For the text-containing cell, return its midpoint in [X, Y] coordinate format. 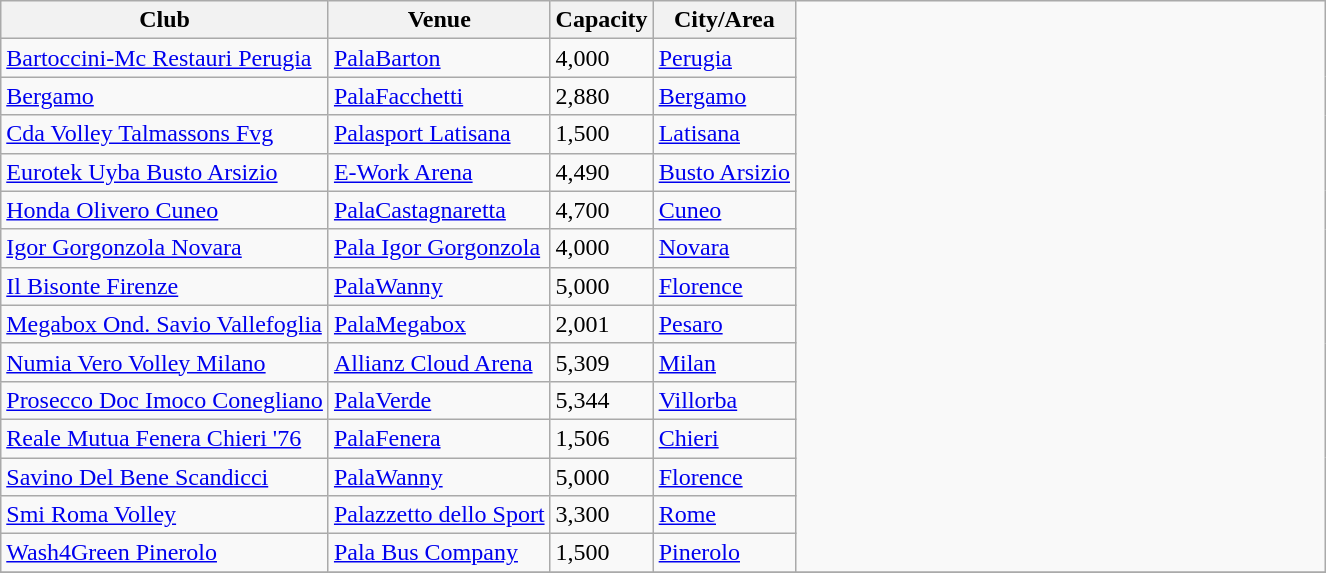
Savino Del Bene Scandicci [165, 477]
Pala Igor Gorgonzola [439, 248]
4,490 [602, 172]
PalaFenera [439, 438]
Busto Arsizio [724, 172]
Chieri [724, 438]
2,880 [602, 96]
Eurotek Uyba Busto Arsizio [165, 172]
Capacity [602, 20]
Villorba [724, 400]
Venue [439, 20]
Prosecco Doc Imoco Conegliano [165, 400]
Latisana [724, 134]
Wash4Green Pinerolo [165, 553]
PalaMegabox [439, 324]
Reale Mutua Fenera Chieri '76 [165, 438]
Milan [724, 362]
Allianz Cloud Arena [439, 362]
3,300 [602, 515]
Pala Bus Company [439, 553]
1,506 [602, 438]
Pinerolo [724, 553]
Novara [724, 248]
City/Area [724, 20]
Bartoccini-Mc Restauri Perugia [165, 58]
2,001 [602, 324]
5,344 [602, 400]
Cda Volley Talmassons Fvg [165, 134]
Rome [724, 515]
PalaVerde [439, 400]
Il Bisonte Firenze [165, 286]
Igor Gorgonzola Novara [165, 248]
5,309 [602, 362]
Megabox Ond. Savio Vallefoglia [165, 324]
Perugia [724, 58]
4,700 [602, 210]
Honda Olivero Cuneo [165, 210]
Cuneo [724, 210]
Palasport Latisana [439, 134]
Smi Roma Volley [165, 515]
Palazzetto dello Sport [439, 515]
PalaBarton [439, 58]
Numia Vero Volley Milano [165, 362]
Pesaro [724, 324]
PalaFacchetti [439, 96]
E-Work Arena [439, 172]
PalaCastagnaretta [439, 210]
Club [165, 20]
